Find where the given text appears and provide that cell's center as (X, Y) coordinate. 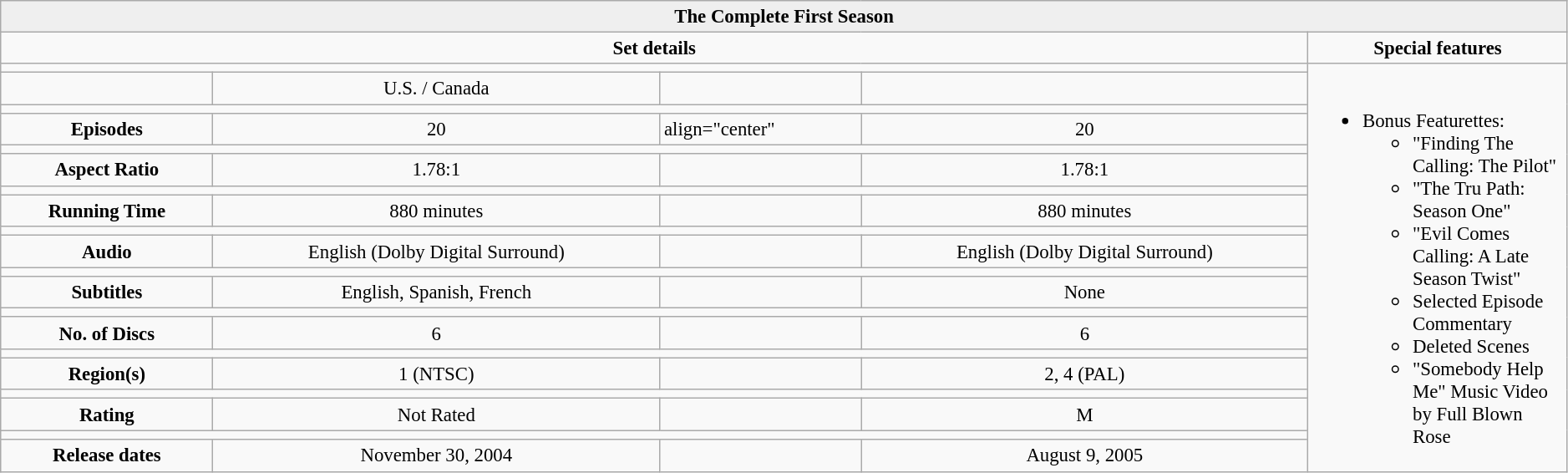
Not Rated (436, 415)
November 30, 2004 (436, 455)
Rating (107, 415)
Audio (107, 252)
Special features (1439, 48)
M (1084, 415)
Running Time (107, 211)
August 9, 2005 (1084, 455)
align="center" (760, 130)
2, 4 (PAL) (1084, 374)
No. of Discs (107, 333)
Episodes (107, 130)
Release dates (107, 455)
Aspect Ratio (107, 170)
The Complete First Season (784, 17)
U.S. / Canada (436, 89)
English, Spanish, French (436, 292)
1 (NTSC) (436, 374)
Subtitles (107, 292)
Region(s) (107, 374)
None (1084, 292)
Set details (655, 48)
